Identify which cell holds the provided text, then report its [x, y] central coordinate. 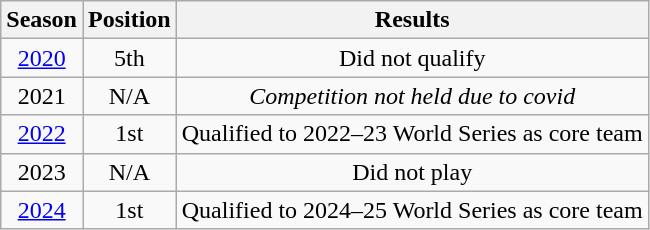
2022 [42, 134]
Qualified to 2024–25 World Series as core team [412, 210]
Competition not held due to covid [412, 96]
2021 [42, 96]
2024 [42, 210]
2020 [42, 58]
Did not play [412, 172]
2023 [42, 172]
Position [129, 20]
Did not qualify [412, 58]
Qualified to 2022–23 World Series as core team [412, 134]
Results [412, 20]
5th [129, 58]
Season [42, 20]
